Locate the cell with the specified text and output its (x, y) center coordinate. 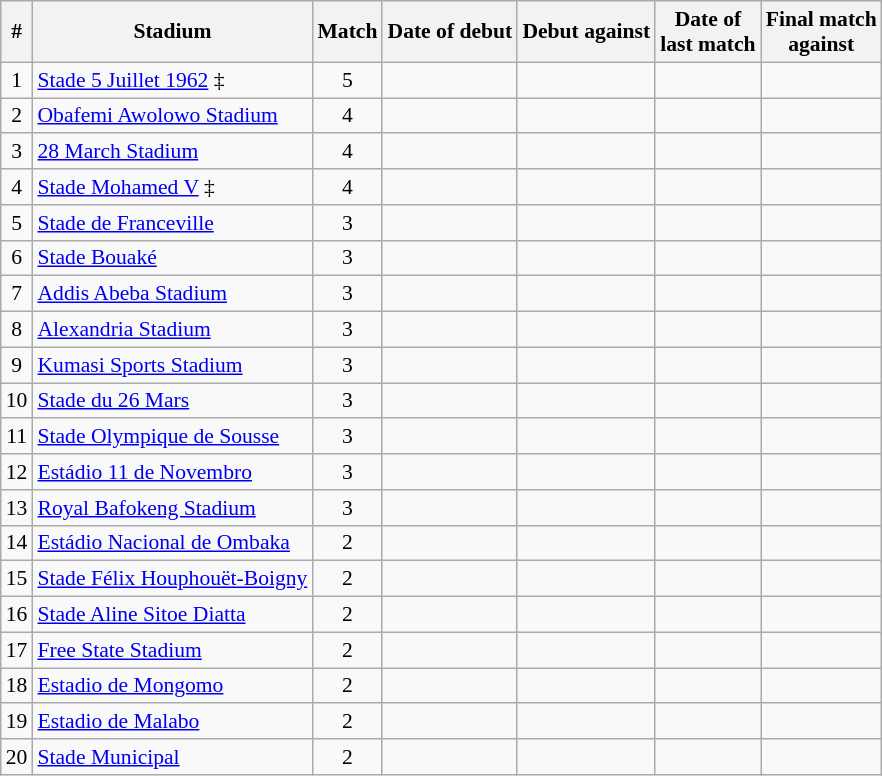
16 (17, 615)
Estadio de Mongomo (172, 686)
20 (17, 757)
9 (17, 365)
Match (347, 32)
6 (17, 258)
18 (17, 686)
Stade Olympique de Sousse (172, 437)
Stade de Franceville (172, 223)
Date of debut (450, 32)
Debut against (586, 32)
Estádio 11 de Novembro (172, 472)
Stade 5 Juillet 1962 ‡ (172, 80)
Free State Stadium (172, 650)
Stade Aline Sitoe Diatta (172, 615)
19 (17, 722)
17 (17, 650)
Stadium (172, 32)
8 (17, 330)
12 (17, 472)
7 (17, 294)
28 March Stadium (172, 152)
# (17, 32)
Stade du 26 Mars (172, 401)
Estádio Nacional de Ombaka (172, 543)
Royal Bafokeng Stadium (172, 508)
Kumasi Sports Stadium (172, 365)
Stade Mohamed V ‡ (172, 187)
Date oflast match (708, 32)
11 (17, 437)
1 (17, 80)
14 (17, 543)
Final matchagainst (822, 32)
Stade Municipal (172, 757)
Stade Félix Houphouët-Boigny (172, 579)
Obafemi Awolowo Stadium (172, 116)
Estadio de Malabo (172, 722)
10 (17, 401)
Addis Abeba Stadium (172, 294)
13 (17, 508)
Alexandria Stadium (172, 330)
Stade Bouaké (172, 258)
15 (17, 579)
